Detect which cell encompasses the target text, then output its (x, y) center coordinate. 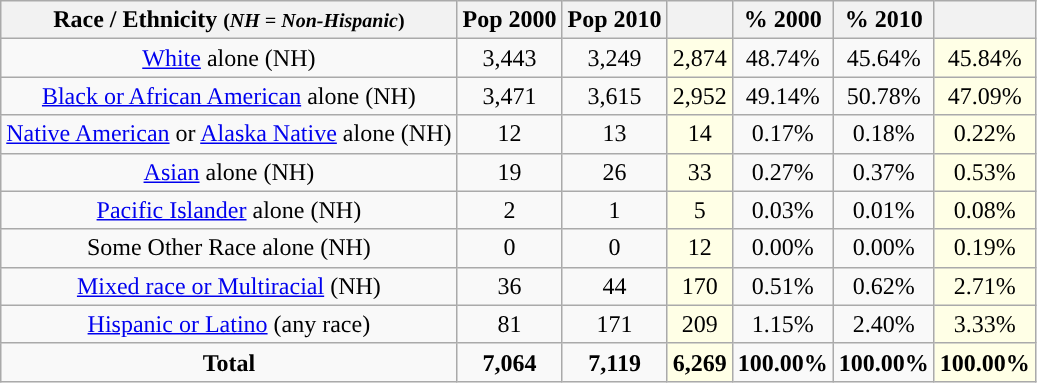
49.14% (782, 96)
33 (700, 172)
2,874 (700, 58)
36 (510, 286)
50.78% (884, 96)
3.33% (984, 324)
7,064 (510, 362)
Mixed race or Multiracial (NH) (229, 286)
26 (614, 172)
Pop 2000 (510, 20)
0.27% (782, 172)
0.17% (782, 134)
White alone (NH) (229, 58)
0.53% (984, 172)
171 (614, 324)
5 (700, 210)
Race / Ethnicity (NH = Non-Hispanic) (229, 20)
0.03% (782, 210)
Asian alone (NH) (229, 172)
Pop 2010 (614, 20)
47.09% (984, 96)
0.01% (884, 210)
6,269 (700, 362)
14 (700, 134)
45.84% (984, 58)
2.71% (984, 286)
19 (510, 172)
3,249 (614, 58)
2,952 (700, 96)
45.64% (884, 58)
3,443 (510, 58)
170 (700, 286)
Hispanic or Latino (any race) (229, 324)
0.08% (984, 210)
% 2010 (884, 20)
Total (229, 362)
0.37% (884, 172)
1.15% (782, 324)
13 (614, 134)
3,615 (614, 96)
0.62% (884, 286)
Some Other Race alone (NH) (229, 248)
0.19% (984, 248)
209 (700, 324)
Native American or Alaska Native alone (NH) (229, 134)
Pacific Islander alone (NH) (229, 210)
7,119 (614, 362)
0.51% (782, 286)
81 (510, 324)
0.18% (884, 134)
0.22% (984, 134)
44 (614, 286)
1 (614, 210)
2 (510, 210)
48.74% (782, 58)
3,471 (510, 96)
Black or African American alone (NH) (229, 96)
2.40% (884, 324)
% 2000 (782, 20)
